Return the (x, y) coordinate for the center point of the cell that contains the specified text.  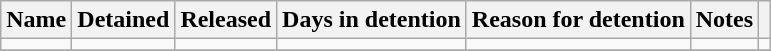
Days in detention (372, 20)
Released (226, 20)
Detained (124, 20)
Name (36, 20)
Notes (724, 20)
Reason for detention (578, 20)
